From the cell containing the given text, extract its center point as (X, Y) coordinate. 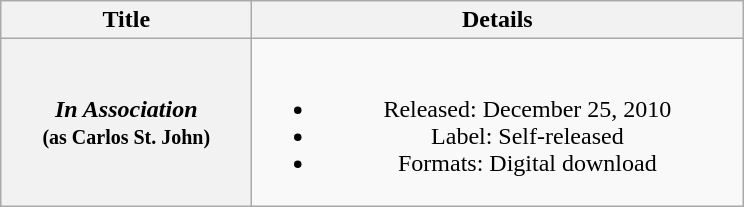
Title (126, 20)
In Association(as Carlos St. John) (126, 122)
Released: December 25, 2010Label: Self-releasedFormats: Digital download (498, 122)
Details (498, 20)
